Locate the cell with the specified text and output its [X, Y] center coordinate. 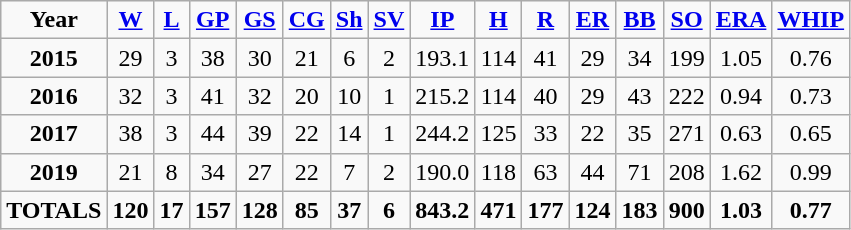
R [546, 20]
0.94 [741, 96]
120 [130, 210]
ERA [741, 20]
WHIP [811, 20]
CG [306, 20]
199 [686, 58]
GS [260, 20]
183 [640, 210]
BB [640, 20]
208 [686, 172]
71 [640, 172]
ER [592, 20]
85 [306, 210]
0.76 [811, 58]
0.63 [741, 134]
157 [212, 210]
TOTALS [54, 210]
0.77 [811, 210]
1.03 [741, 210]
35 [640, 134]
33 [546, 134]
128 [260, 210]
Sh [349, 20]
Year [54, 20]
7 [349, 172]
0.65 [811, 134]
20 [306, 96]
271 [686, 134]
0.73 [811, 96]
0.99 [811, 172]
GP [212, 20]
37 [349, 210]
843.2 [442, 210]
14 [349, 134]
2019 [54, 172]
8 [172, 172]
63 [546, 172]
118 [498, 172]
L [172, 20]
17 [172, 210]
H [498, 20]
125 [498, 134]
2016 [54, 96]
1.05 [741, 58]
1.62 [741, 172]
215.2 [442, 96]
SV [389, 20]
2015 [54, 58]
W [130, 20]
471 [498, 210]
SO [686, 20]
40 [546, 96]
27 [260, 172]
2017 [54, 134]
IP [442, 20]
193.1 [442, 58]
244.2 [442, 134]
39 [260, 134]
124 [592, 210]
177 [546, 210]
222 [686, 96]
900 [686, 210]
30 [260, 58]
43 [640, 96]
190.0 [442, 172]
10 [349, 96]
